Find where the given text appears and provide that cell's center as [X, Y] coordinate. 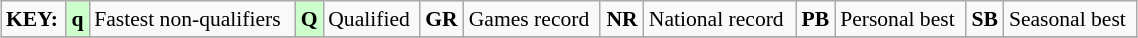
Q [309, 19]
PB [816, 19]
NR [622, 19]
Fastest non-qualifiers [192, 19]
GR [442, 19]
q [78, 19]
Personal best [900, 19]
KEY: [34, 19]
National record [720, 19]
Qualified [371, 19]
SB [985, 19]
Games record [532, 19]
Seasonal best [1070, 19]
